Find where the given text appears and provide that cell's center as (X, Y) coordinate. 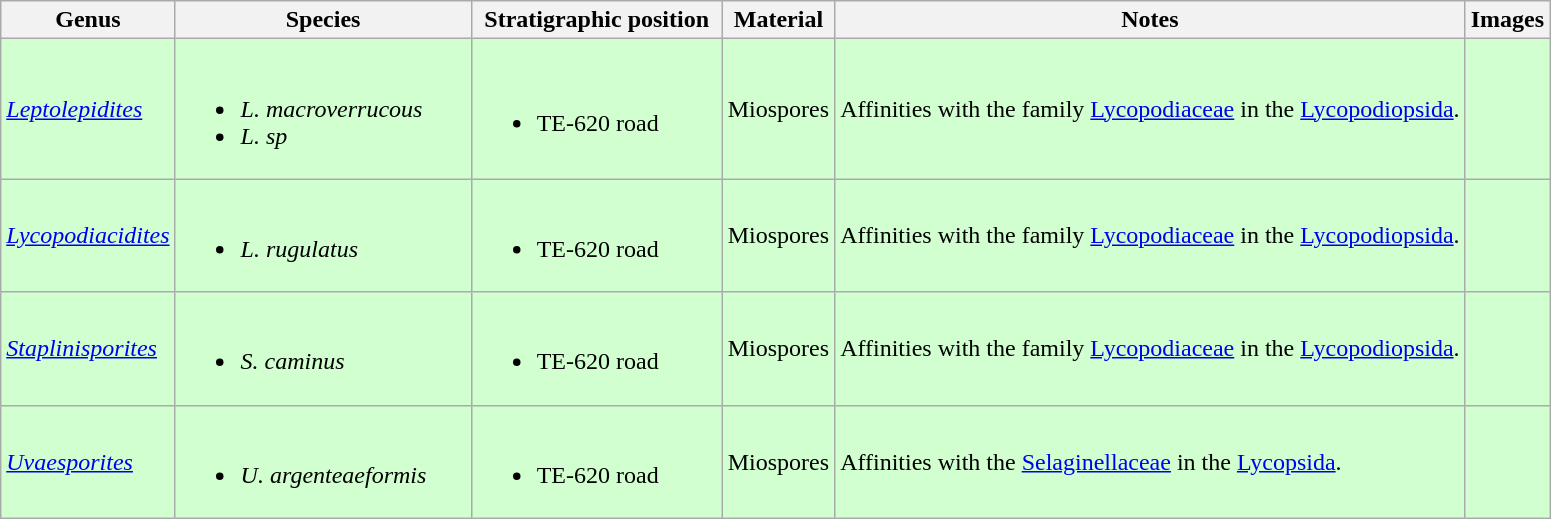
L. macroverrucousL. sp (323, 109)
Genus (88, 20)
U. argenteaeformis (323, 462)
Stratigraphic position (596, 20)
Lycopodiacidites (88, 236)
Images (1507, 20)
Material (778, 20)
Staplinisporites (88, 348)
Species (323, 20)
Leptolepidites (88, 109)
Notes (1150, 20)
L. rugulatus (323, 236)
Affinities with the Selaginellaceae in the Lycopsida. (1150, 462)
S. caminus (323, 348)
Uvaesporites (88, 462)
